Search for the cell housing the specified text and yield its (X, Y) center coordinate. 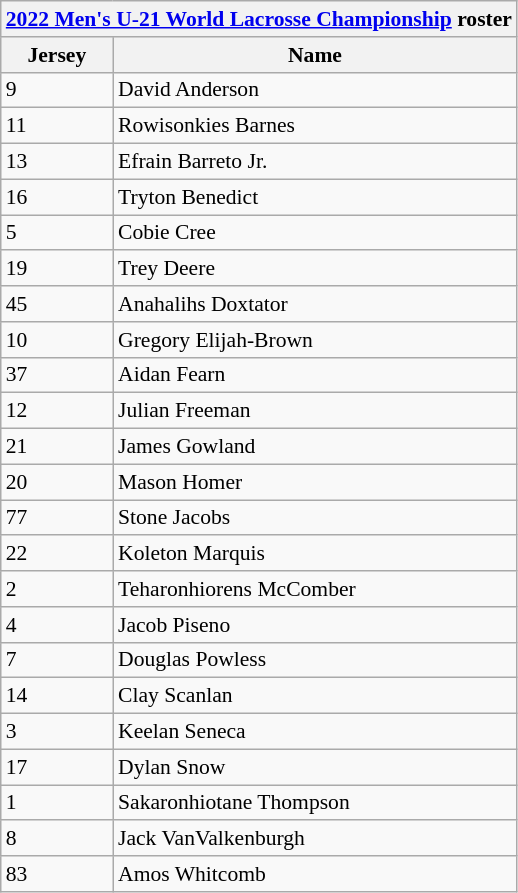
David Anderson (315, 90)
Stone Jacobs (315, 518)
37 (57, 375)
14 (57, 696)
10 (57, 340)
Teharonhiorens McComber (315, 589)
17 (57, 767)
5 (57, 233)
Sakaronhiotane Thompson (315, 803)
Anahalihs Doxtator (315, 304)
Dylan Snow (315, 767)
Tryton Benedict (315, 197)
8 (57, 839)
Julian Freeman (315, 411)
Aidan Fearn (315, 375)
13 (57, 162)
45 (57, 304)
Koleton Marquis (315, 554)
12 (57, 411)
2 (57, 589)
Jersey (57, 55)
3 (57, 732)
Amos Whitcomb (315, 874)
Name (315, 55)
1 (57, 803)
Cobie Cree (315, 233)
77 (57, 518)
Keelan Seneca (315, 732)
Trey Deere (315, 269)
11 (57, 126)
19 (57, 269)
83 (57, 874)
Jacob Piseno (315, 625)
Mason Homer (315, 482)
Gregory Elijah-Brown (315, 340)
Rowisonkies Barnes (315, 126)
22 (57, 554)
20 (57, 482)
Clay Scanlan (315, 696)
4 (57, 625)
9 (57, 90)
James Gowland (315, 447)
7 (57, 660)
Efrain Barreto Jr. (315, 162)
2022 Men's U-21 World Lacrosse Championship roster (259, 19)
Douglas Powless (315, 660)
Jack VanValkenburgh (315, 839)
16 (57, 197)
21 (57, 447)
